Detect which cell encompasses the target text, then output its [x, y] center coordinate. 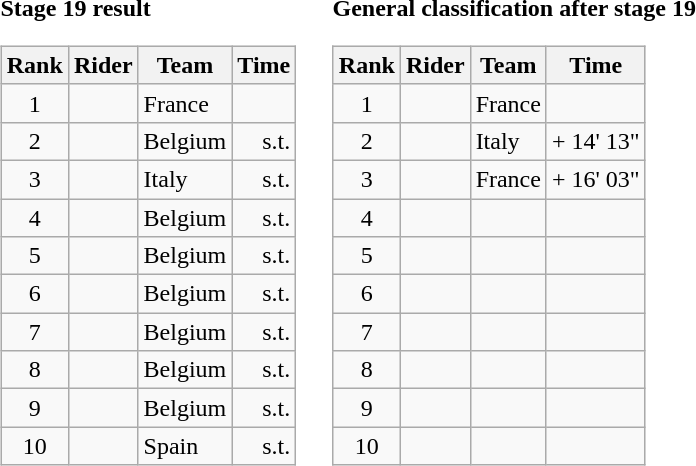
+ 14' 13" [596, 141]
Spain [185, 446]
+ 16' 03" [596, 179]
